Detect which cell encompasses the target text, then output its [x, y] center coordinate. 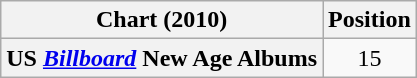
Position [370, 20]
15 [370, 58]
US Billboard New Age Albums [162, 58]
Chart (2010) [162, 20]
